From the cell containing the given text, extract its center point as (X, Y) coordinate. 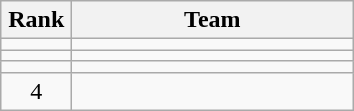
4 (36, 91)
Team (212, 20)
Rank (36, 20)
